Return the [X, Y] coordinate for the center point of the cell that contains the specified text.  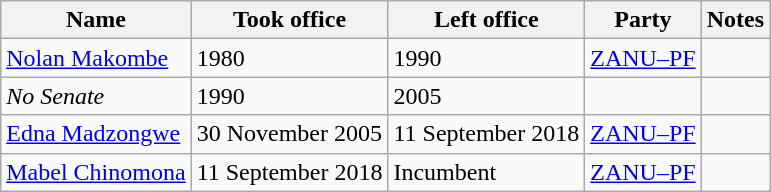
Name [96, 20]
Took office [290, 20]
2005 [486, 96]
Mabel Chinomona [96, 172]
No Senate [96, 96]
30 November 2005 [290, 134]
Incumbent [486, 172]
Party [643, 20]
Left office [486, 20]
Notes [735, 20]
Edna Madzongwe [96, 134]
Nolan Makombe [96, 58]
1980 [290, 58]
